Locate the cell with the specified text and output its (x, y) center coordinate. 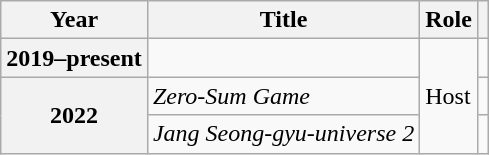
Title (283, 20)
Role (449, 20)
Year (74, 20)
2019–present (74, 58)
Host (449, 96)
2022 (74, 115)
Zero-Sum Game (283, 96)
Jang Seong-gyu-universe 2 (283, 134)
